Provide the (X, Y) coordinate of the cell's center where the given text is located.  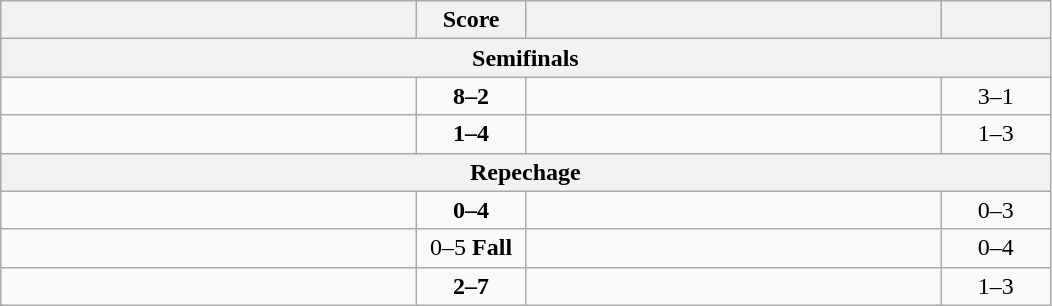
2–7 (472, 286)
0–3 (996, 210)
Score (472, 20)
3–1 (996, 96)
0–5 Fall (472, 248)
Repechage (526, 172)
8–2 (472, 96)
Semifinals (526, 58)
1–4 (472, 134)
